For the text-containing cell, return its midpoint in [x, y] coordinate format. 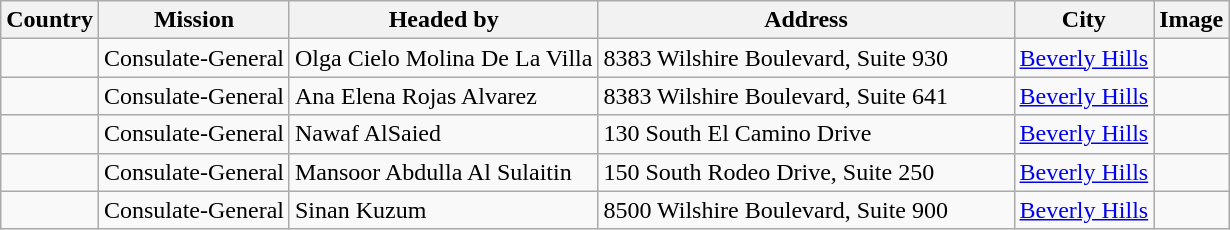
Nawaf AlSaied [443, 134]
8500 Wilshire Boulevard, Suite 900 [806, 210]
Mansoor Abdulla Al Sulaitin [443, 172]
City [1084, 20]
Image [1192, 20]
130 South El Camino Drive [806, 134]
Sinan Kuzum [443, 210]
8383 Wilshire Boulevard, Suite 930 [806, 58]
Ana Elena Rojas Alvarez [443, 96]
Mission [194, 20]
Headed by [443, 20]
8383 Wilshire Boulevard, Suite 641 [806, 96]
150 South Rodeo Drive, Suite 250 [806, 172]
Address [806, 20]
Country [50, 20]
Olga Cielo Molina De La Villa [443, 58]
